Identify which cell holds the provided text, then report its [x, y] central coordinate. 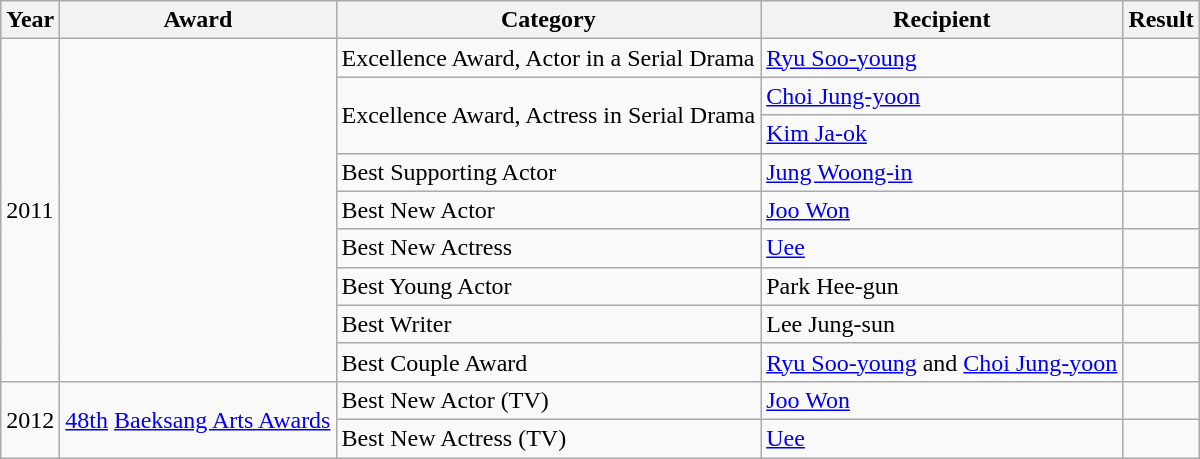
Best New Actress [548, 248]
Best Young Actor [548, 286]
Award [198, 20]
Year [30, 20]
Lee Jung-sun [942, 324]
Category [548, 20]
Jung Woong-in [942, 172]
Kim Ja-ok [942, 134]
Best Writer [548, 324]
Park Hee-gun [942, 286]
2011 [30, 210]
Ryu Soo-young and Choi Jung-yoon [942, 362]
Best Supporting Actor [548, 172]
48th Baeksang Arts Awards [198, 419]
Result [1161, 20]
Excellence Award, Actor in a Serial Drama [548, 58]
Recipient [942, 20]
Ryu Soo-young [942, 58]
Best New Actor [548, 210]
Excellence Award, Actress in Serial Drama [548, 115]
2012 [30, 419]
Best New Actress (TV) [548, 438]
Best Couple Award [548, 362]
Best New Actor (TV) [548, 400]
Choi Jung-yoon [942, 96]
